Locate the cell with the specified text and output its [x, y] center coordinate. 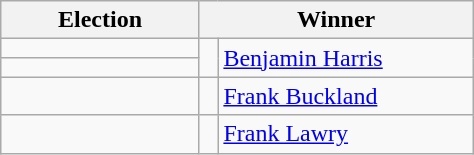
Winner [336, 20]
Frank Buckland [346, 96]
Benjamin Harris [346, 58]
Frank Lawry [346, 134]
Election [100, 20]
